Output the [x, y] coordinate of the center of the cell containing the given text.  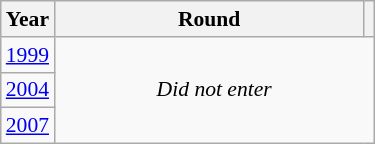
2004 [28, 90]
Round [209, 19]
2007 [28, 126]
1999 [28, 55]
Year [28, 19]
Did not enter [214, 90]
